Identify which cell holds the provided text, then report its (X, Y) central coordinate. 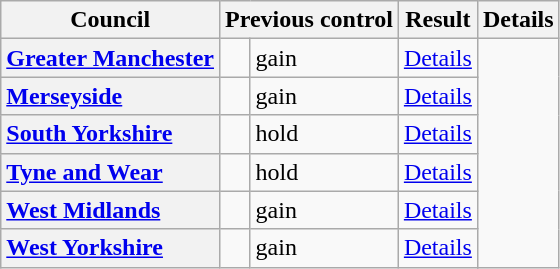
Tyne and Wear (110, 172)
Council (110, 20)
Result (438, 20)
West Midlands (110, 210)
Greater Manchester (110, 58)
West Yorkshire (110, 248)
South Yorkshire (110, 134)
Merseyside (110, 96)
Previous control (310, 20)
